Extract the [X, Y] coordinate from the center of the cell holding the provided text.  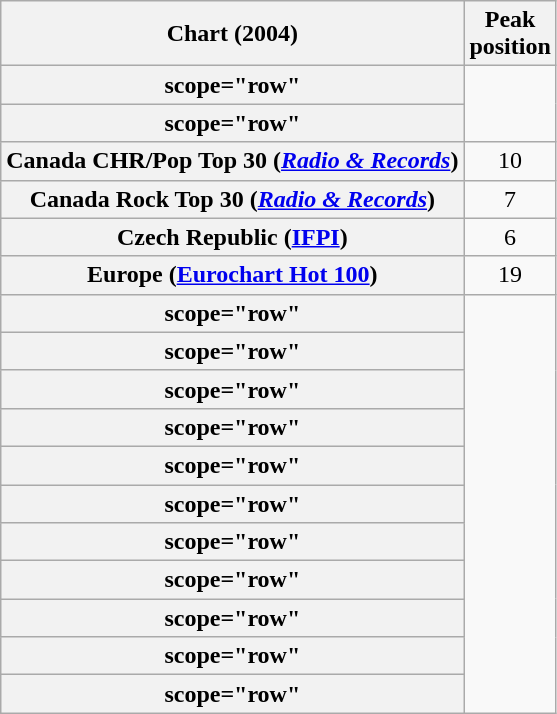
7 [510, 199]
10 [510, 161]
6 [510, 237]
19 [510, 275]
Peakposition [510, 34]
Canada CHR/Pop Top 30 (Radio & Records) [232, 161]
Chart (2004) [232, 34]
Europe (Eurochart Hot 100) [232, 275]
Czech Republic (IFPI) [232, 237]
Canada Rock Top 30 (Radio & Records) [232, 199]
